Extract the [x, y] coordinate from the center of the cell holding the provided text.  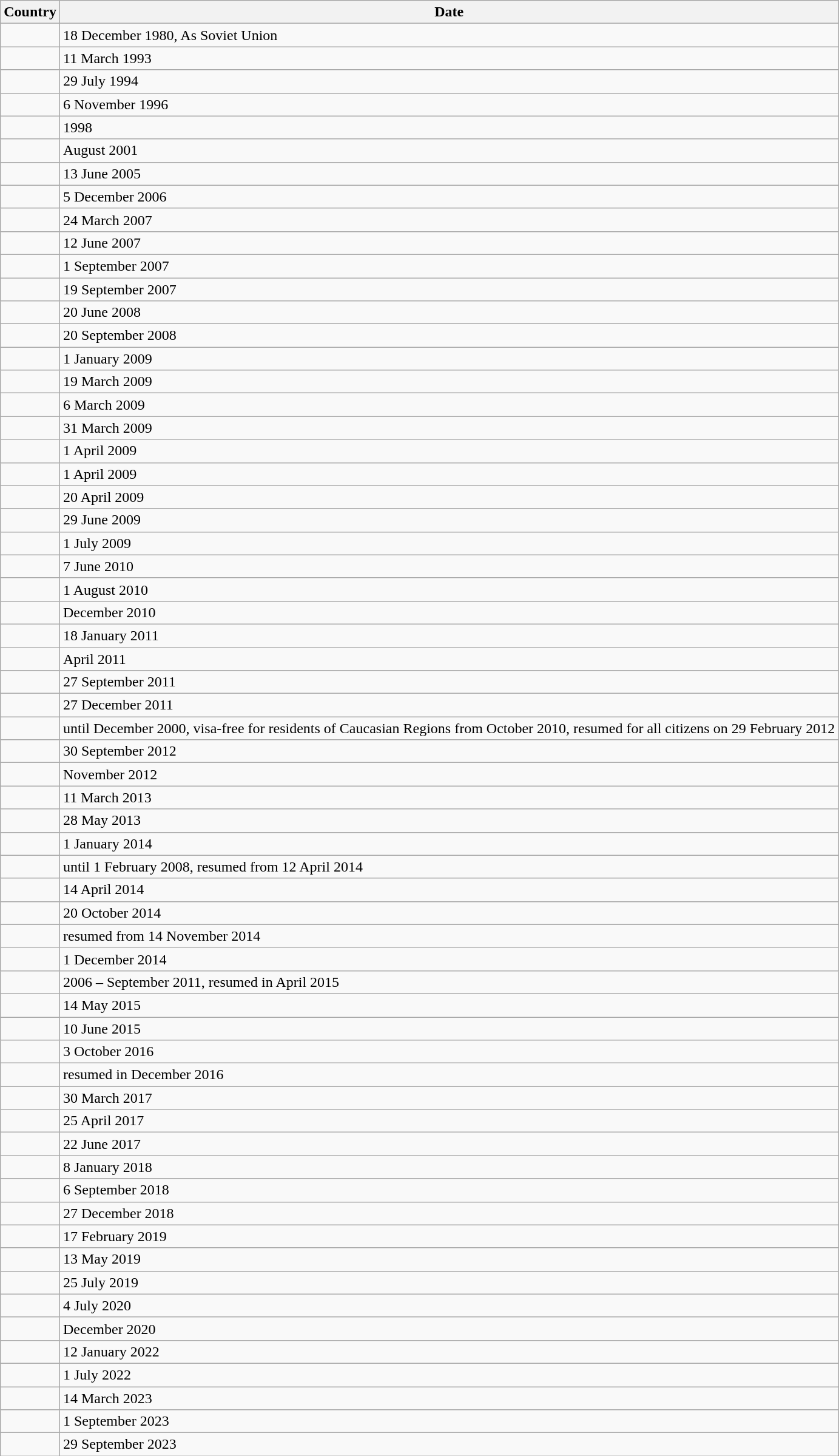
Country [30, 12]
20 April 2009 [449, 497]
25 April 2017 [449, 1121]
4 July 2020 [449, 1305]
1 December 2014 [449, 959]
14 May 2015 [449, 1005]
29 September 2023 [449, 1444]
3 October 2016 [449, 1052]
13 June 2005 [449, 174]
20 October 2014 [449, 913]
1 September 2023 [449, 1421]
30 March 2017 [449, 1098]
November 2012 [449, 774]
April 2011 [449, 659]
19 September 2007 [449, 290]
29 July 1994 [449, 81]
1 September 2007 [449, 266]
17 February 2019 [449, 1236]
11 March 1993 [449, 58]
until 1 February 2008, resumed from 12 April 2014 [449, 867]
19 March 2009 [449, 382]
December 2010 [449, 612]
25 July 2019 [449, 1282]
6 September 2018 [449, 1190]
August 2001 [449, 151]
12 June 2007 [449, 243]
8 January 2018 [449, 1167]
resumed in December 2016 [449, 1075]
resumed from 14 November 2014 [449, 936]
7 June 2010 [449, 566]
30 September 2012 [449, 751]
6 November 1996 [449, 104]
1 August 2010 [449, 589]
Date [449, 12]
20 September 2008 [449, 336]
18 January 2011 [449, 635]
14 March 2023 [449, 1398]
1 July 2009 [449, 543]
10 June 2015 [449, 1029]
27 September 2011 [449, 682]
24 March 2007 [449, 220]
12 January 2022 [449, 1352]
22 June 2017 [449, 1144]
20 June 2008 [449, 313]
6 March 2009 [449, 405]
11 March 2013 [449, 797]
27 December 2018 [449, 1213]
14 April 2014 [449, 890]
1 January 2009 [449, 359]
5 December 2006 [449, 197]
1 January 2014 [449, 844]
29 June 2009 [449, 520]
31 March 2009 [449, 428]
1 July 2022 [449, 1375]
1998 [449, 127]
2006 – September 2011, resumed in April 2015 [449, 982]
28 May 2013 [449, 821]
until December 2000, visa-free for residents of Caucasian Regions from October 2010, resumed for all citizens on 29 February 2012 [449, 728]
December 2020 [449, 1329]
18 December 1980, As Soviet Union [449, 35]
27 December 2011 [449, 705]
13 May 2019 [449, 1259]
